For the text-containing cell, return its midpoint in [x, y] coordinate format. 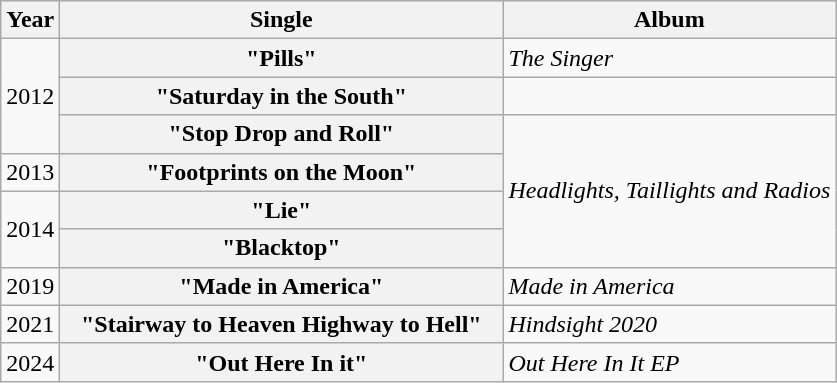
2014 [30, 229]
"Stairway to Heaven Highway to Hell" [282, 324]
"Footprints on the Moon" [282, 172]
2013 [30, 172]
Out Here In It EP [670, 362]
Year [30, 20]
2019 [30, 286]
2021 [30, 324]
"Pills" [282, 58]
"Saturday in the South" [282, 96]
Headlights, Taillights and Radios [670, 191]
"Made in America" [282, 286]
"Blacktop" [282, 248]
"Lie" [282, 210]
"Out Here In it" [282, 362]
The Singer [670, 58]
2024 [30, 362]
Made in America [670, 286]
Album [670, 20]
"Stop Drop and Roll" [282, 134]
Hindsight 2020 [670, 324]
Single [282, 20]
2012 [30, 96]
